Extract the [x, y] coordinate from the center of the cell holding the provided text.  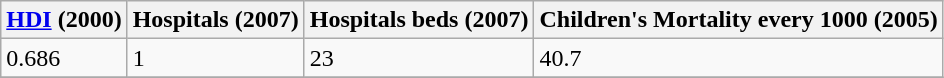
1 [216, 58]
23 [419, 58]
Hospitals beds (2007) [419, 20]
Hospitals (2007) [216, 20]
40.7 [738, 58]
HDI (2000) [64, 20]
Children's Mortality every 1000 (2005) [738, 20]
0.686 [64, 58]
